Capture the cell that displays the provided text and extract its (x, y) central coordinate. 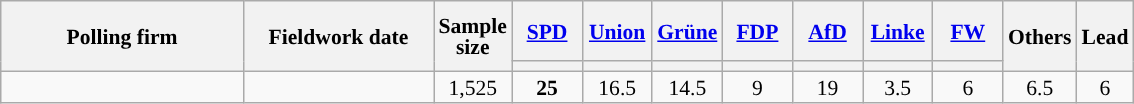
Polling firm (122, 36)
SPD (547, 31)
FW (968, 31)
Samplesize (473, 36)
19 (827, 86)
6.5 (1040, 86)
Fieldwork date (338, 36)
Linke (898, 31)
16.5 (617, 86)
Union (617, 31)
14.5 (687, 86)
1,525 (473, 86)
Lead (1106, 36)
25 (547, 86)
FDP (757, 31)
9 (757, 86)
3.5 (898, 86)
Grüne (687, 31)
Others (1040, 36)
AfD (827, 31)
